For the text-containing cell, return its midpoint in [X, Y] coordinate format. 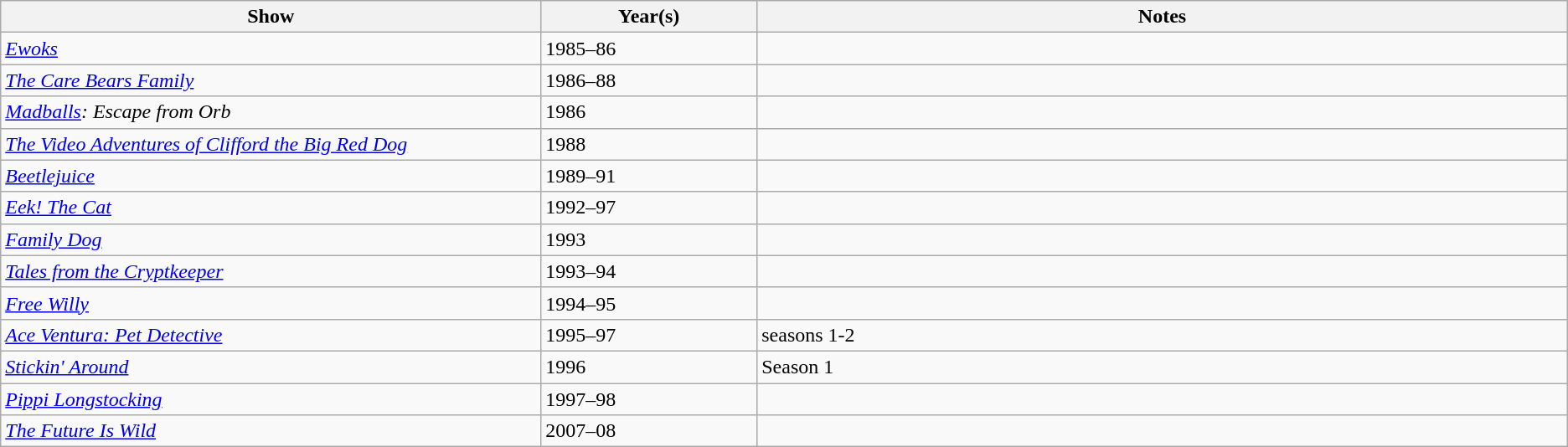
1995–97 [649, 335]
Ace Ventura: Pet Detective [271, 335]
seasons 1-2 [1163, 335]
1986 [649, 112]
2007–08 [649, 431]
Show [271, 17]
The Care Bears Family [271, 80]
Free Willy [271, 303]
Eek! The Cat [271, 208]
1997–98 [649, 399]
Notes [1163, 17]
Tales from the Cryptkeeper [271, 271]
Ewoks [271, 49]
Pippi Longstocking [271, 399]
1989–91 [649, 176]
1992–97 [649, 208]
1994–95 [649, 303]
Beetlejuice [271, 176]
1993 [649, 239]
1986–88 [649, 80]
1985–86 [649, 49]
The Video Adventures of Clifford the Big Red Dog [271, 144]
1988 [649, 144]
Year(s) [649, 17]
The Future Is Wild [271, 431]
1993–94 [649, 271]
Madballs: Escape from Orb [271, 112]
1996 [649, 367]
Season 1 [1163, 367]
Family Dog [271, 239]
Stickin' Around [271, 367]
